Detect which cell encompasses the target text, then output its (x, y) center coordinate. 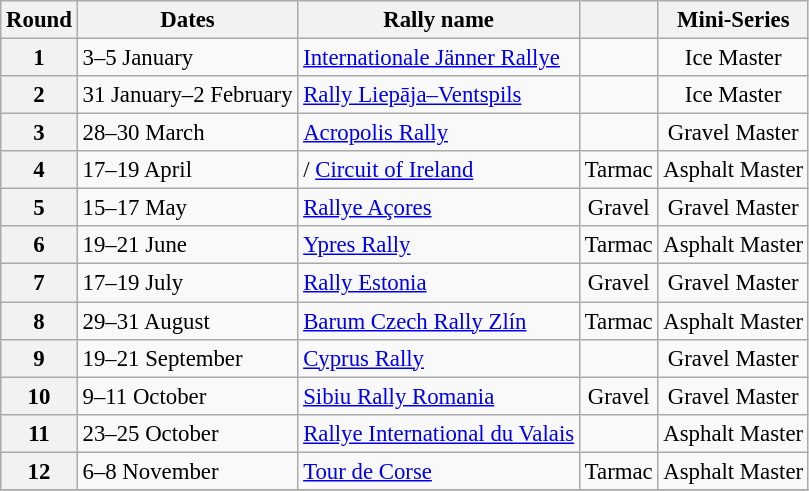
11 (39, 433)
Rally Liepāja–Ventspils (439, 95)
Barum Czech Rally Zlín (439, 321)
6–8 November (188, 471)
19–21 September (188, 358)
7 (39, 283)
Rallye International du Valais (439, 433)
Rallye Açores (439, 208)
Internationale Jänner Rallye (439, 58)
6 (39, 245)
3 (39, 133)
3–5 January (188, 58)
9–11 October (188, 396)
23–25 October (188, 433)
4 (39, 170)
2 (39, 95)
28–30 March (188, 133)
29–31 August (188, 321)
15–17 May (188, 208)
10 (39, 396)
Dates (188, 20)
Cyprus Rally (439, 358)
/ Circuit of Ireland (439, 170)
8 (39, 321)
17–19 April (188, 170)
Rally Estonia (439, 283)
17–19 July (188, 283)
19–21 June (188, 245)
1 (39, 58)
Acropolis Rally (439, 133)
Tour de Corse (439, 471)
12 (39, 471)
Round (39, 20)
31 January–2 February (188, 95)
Mini-Series (733, 20)
5 (39, 208)
Sibiu Rally Romania (439, 396)
9 (39, 358)
Ypres Rally (439, 245)
Rally name (439, 20)
